Determine the [X, Y] coordinate at the center of the cell enclosing the given text.  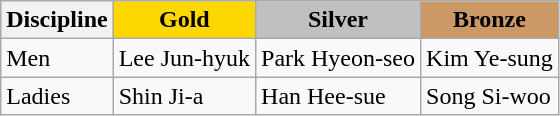
Silver [338, 20]
Discipline [57, 20]
Song Si-woo [490, 96]
Han Hee-sue [338, 96]
Kim Ye-sung [490, 58]
Lee Jun-hyuk [184, 58]
Bronze [490, 20]
Shin Ji-a [184, 96]
Park Hyeon-seo [338, 58]
Ladies [57, 96]
Men [57, 58]
Gold [184, 20]
